Identify which cell holds the provided text, then report its (x, y) central coordinate. 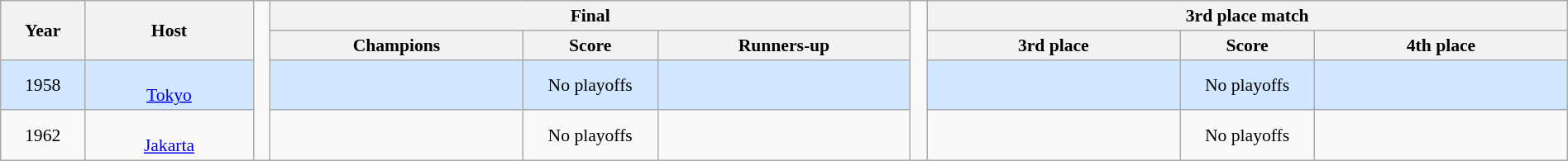
Tokyo (170, 84)
1962 (43, 135)
3rd place match (1247, 16)
1958 (43, 84)
Year (43, 30)
Runners-up (784, 45)
Champions (397, 45)
Jakarta (170, 135)
4th place (1441, 45)
Host (170, 30)
3rd place (1054, 45)
Final (590, 16)
